Pinpoint the cell where the given text exists, returning its (x, y) midpoint coordinate. 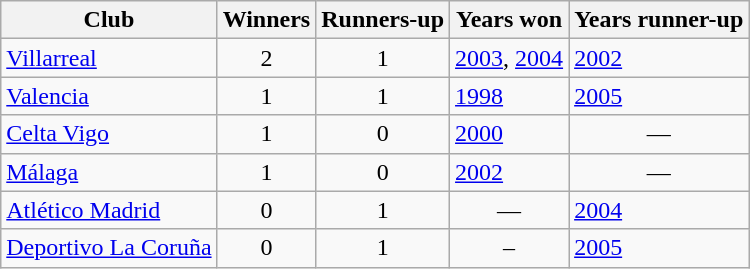
Years runner-up (659, 20)
2004 (659, 210)
Years won (510, 20)
Runners-up (383, 20)
1998 (510, 96)
Valencia (109, 96)
2000 (510, 134)
Villarreal (109, 58)
– (510, 248)
Club (109, 20)
Atlético Madrid (109, 210)
Málaga (109, 172)
2 (266, 58)
Deportivo La Coruña (109, 248)
Winners (266, 20)
Celta Vigo (109, 134)
2003, 2004 (510, 58)
